Extract the [x, y] coordinate from the center of the cell holding the provided text.  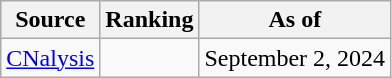
CNalysis [50, 58]
As of [295, 20]
Source [50, 20]
September 2, 2024 [295, 58]
Ranking [150, 20]
